Output the (x, y) coordinate of the center of the cell containing the given text.  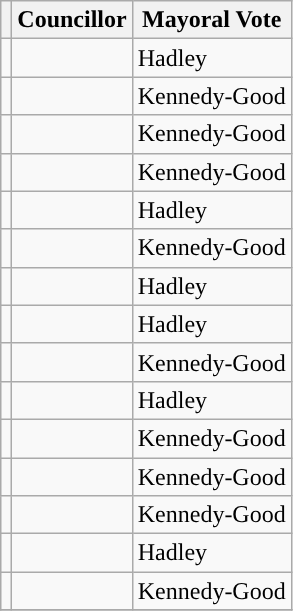
Mayoral Vote (212, 20)
Councillor (72, 20)
